Locate the cell with the specified text and output its [x, y] center coordinate. 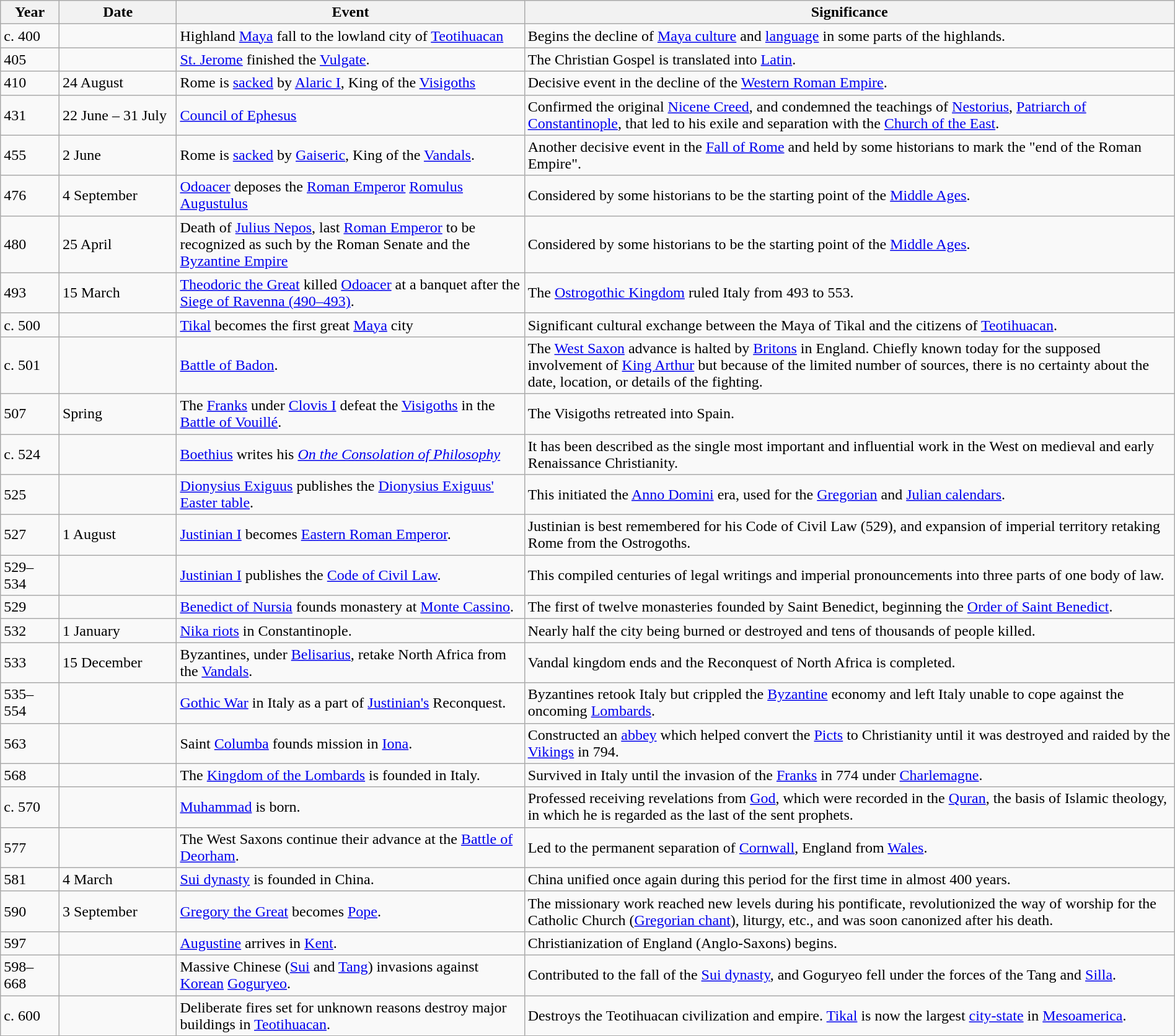
Led to the permanent separation of Cornwall, England from Wales. [849, 848]
Gregory the Great becomes Pope. [351, 911]
Odoacer deposes the Roman Emperor Romulus Augustulus [351, 196]
The Franks under Clovis I defeat the Visigoths in the Battle of Vouillé. [351, 414]
Battle of Badon. [351, 365]
476 [30, 196]
527 [30, 535]
The first of twelve monasteries founded by Saint Benedict, beginning the Order of Saint Benedict. [849, 607]
410 [30, 83]
431 [30, 115]
Date [118, 12]
c. 524 [30, 454]
Vandal kingdom ends and the Reconquest of North Africa is completed. [849, 663]
563 [30, 744]
590 [30, 911]
c. 500 [30, 325]
Begins the decline of Maya culture and language in some parts of the highlands. [849, 36]
493 [30, 292]
Rome is sacked by Gaiseric, King of the Vandals. [351, 155]
Event [351, 12]
Contributed to the fall of the Sui dynasty, and Goguryeo fell under the forces of the Tang and Silla. [849, 975]
The Christian Gospel is translated into Latin. [849, 59]
The Kingdom of the Lombards is founded in Italy. [351, 775]
25 April [118, 244]
15 December [118, 663]
Rome is sacked by Alaric I, King of the Visigoths [351, 83]
Tikal becomes the first great Maya city [351, 325]
Highland Maya fall to the lowland city of Teotihuacan [351, 36]
507 [30, 414]
Saint Columba founds mission in Iona. [351, 744]
Byzantines retook Italy but crippled the Byzantine economy and left Italy unable to cope against the oncoming Lombards. [849, 703]
c. 570 [30, 807]
Sui dynasty is founded in China. [351, 879]
Year [30, 12]
Destroys the Teotihuacan civilization and empire. Tikal is now the largest city-state in Mesoamerica. [849, 1015]
Augustine arrives in Kent. [351, 943]
Justinian I becomes Eastern Roman Emperor. [351, 535]
Boethius writes his On the Consolation of Philosophy [351, 454]
1 August [118, 535]
The Visigoths retreated into Spain. [849, 414]
24 August [118, 83]
It has been described as the single most important and influential work in the West on medieval and early Renaissance Christianity. [849, 454]
529–534 [30, 575]
529 [30, 607]
22 June – 31 July [118, 115]
Survived in Italy until the invasion of the Franks in 774 under Charlemagne. [849, 775]
Dionysius Exiguus publishes the Dionysius Exiguus' Easter table. [351, 494]
This initiated the Anno Domini era, used for the Gregorian and Julian calendars. [849, 494]
1 January [118, 631]
Significance [849, 12]
Benedict of Nursia founds monastery at Monte Cassino. [351, 607]
Muhammad is born. [351, 807]
Significant cultural exchange between the Maya of Tikal and the citizens of Teotihuacan. [849, 325]
Decisive event in the decline of the Western Roman Empire. [849, 83]
535–554 [30, 703]
Byzantines, under Belisarius, retake North Africa from the Vandals. [351, 663]
577 [30, 848]
St. Jerome finished the Vulgate. [351, 59]
533 [30, 663]
Death of Julius Nepos, last Roman Emperor to be recognized as such by the Roman Senate and the Byzantine Empire [351, 244]
Theodoric the Great killed Odoacer at a banquet after the Siege of Ravenna (490–493). [351, 292]
581 [30, 879]
c. 400 [30, 36]
597 [30, 943]
4 September [118, 196]
c. 600 [30, 1015]
480 [30, 244]
Justinian I publishes the Code of Civil Law. [351, 575]
Spring [118, 414]
Nika riots in Constantinople. [351, 631]
15 March [118, 292]
Christianization of England (Anglo-Saxons) begins. [849, 943]
c. 501 [30, 365]
Constructed an abbey which helped convert the Picts to Christianity until it was destroyed and raided by the Vikings in 794. [849, 744]
455 [30, 155]
Nearly half the city being burned or destroyed and tens of thousands of people killed. [849, 631]
598–668 [30, 975]
China unified once again during this period for the first time in almost 400 years. [849, 879]
525 [30, 494]
Massive Chinese (Sui and Tang) invasions against Korean Goguryeo. [351, 975]
4 March [118, 879]
Another decisive event in the Fall of Rome and held by some historians to mark the "end of the Roman Empire". [849, 155]
532 [30, 631]
The West Saxons continue their advance at the Battle of Deorham. [351, 848]
This compiled centuries of legal writings and imperial pronouncements into three parts of one body of law. [849, 575]
405 [30, 59]
3 September [118, 911]
568 [30, 775]
2 June [118, 155]
Deliberate fires set for unknown reasons destroy major buildings in Teotihuacan. [351, 1015]
The Ostrogothic Kingdom ruled Italy from 493 to 553. [849, 292]
Justinian is best remembered for his Code of Civil Law (529), and expansion of imperial territory retaking Rome from the Ostrogoths. [849, 535]
Council of Ephesus [351, 115]
Gothic War in Italy as a part of Justinian's Reconquest. [351, 703]
